Output the [X, Y] coordinate of the center of the cell containing the given text.  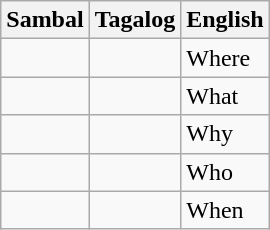
Where [225, 58]
Why [225, 134]
Tagalog [135, 20]
What [225, 96]
When [225, 210]
Who [225, 172]
English [225, 20]
Sambal [45, 20]
